Extract the (X, Y) coordinate from the center of the cell holding the provided text.  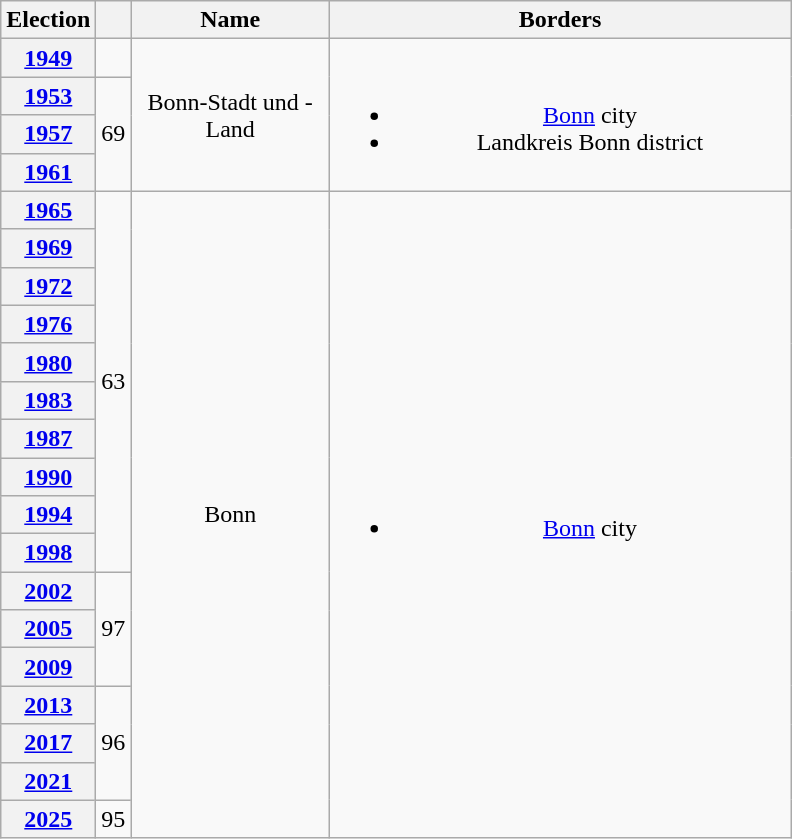
95 (114, 819)
2002 (48, 591)
Bonn city (560, 514)
1980 (48, 362)
2005 (48, 629)
2025 (48, 819)
97 (114, 629)
Bonn-Stadt und -Land (230, 115)
1998 (48, 553)
2013 (48, 705)
1983 (48, 400)
1957 (48, 134)
2009 (48, 667)
1969 (48, 248)
63 (114, 382)
1953 (48, 96)
1990 (48, 477)
Name (230, 20)
Election (48, 20)
1976 (48, 324)
2017 (48, 743)
96 (114, 743)
69 (114, 134)
1965 (48, 210)
1961 (48, 172)
Bonn cityLandkreis Bonn district (560, 115)
1994 (48, 515)
1949 (48, 58)
1987 (48, 438)
Bonn (230, 514)
2021 (48, 781)
1972 (48, 286)
Borders (560, 20)
